Find where the given text appears and provide that cell's center as (X, Y) coordinate. 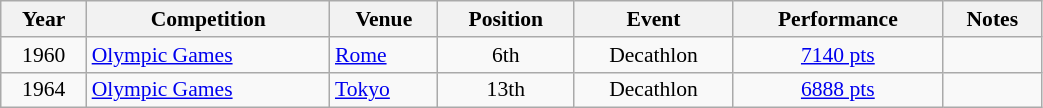
Competition (208, 19)
Event (654, 19)
6888 pts (838, 90)
Tokyo (384, 90)
Year (44, 19)
1960 (44, 55)
13th (506, 90)
6th (506, 55)
1964 (44, 90)
Position (506, 19)
7140 pts (838, 55)
Performance (838, 19)
Notes (992, 19)
Venue (384, 19)
Rome (384, 55)
